Capture the cell that displays the provided text and extract its [X, Y] central coordinate. 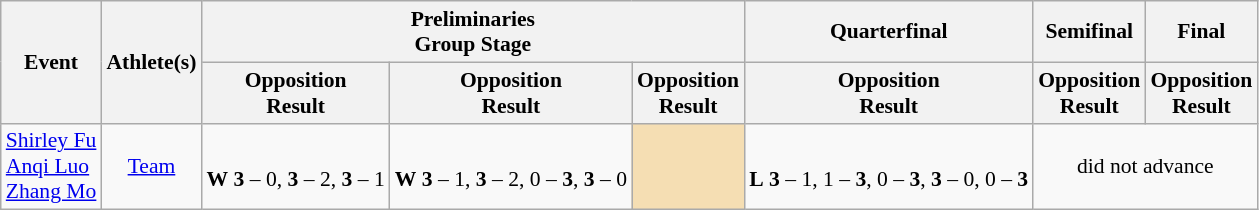
W 3 – 1, 3 – 2, 0 – 3, 3 – 0 [511, 166]
Team [151, 166]
Semifinal [1089, 32]
W 3 – 0, 3 – 2, 3 – 1 [295, 166]
Final [1201, 32]
Athlete(s) [151, 62]
Event [52, 62]
Shirley FuAnqi LuoZhang Mo [52, 166]
did not advance [1145, 166]
PreliminariesGroup Stage [472, 32]
L 3 – 1, 1 – 3, 0 – 3, 3 – 0, 0 – 3 [888, 166]
Quarterfinal [888, 32]
